Determine the (x, y) coordinate at the center of the cell enclosing the given text.  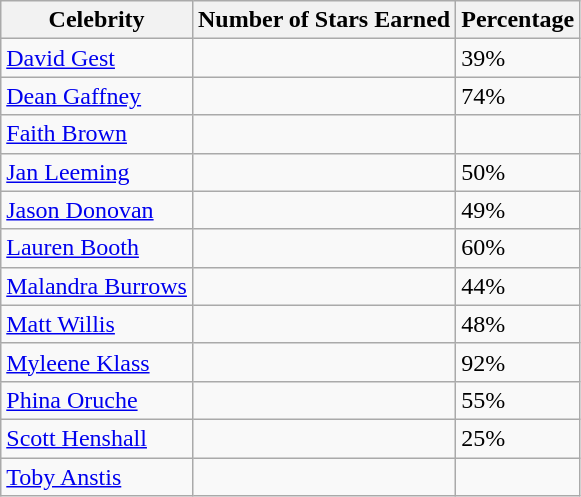
Toby Anstis (97, 477)
55% (518, 400)
Scott Henshall (97, 438)
Malandra Burrows (97, 286)
Number of Stars Earned (324, 20)
48% (518, 324)
Myleene Klass (97, 362)
49% (518, 210)
Jason Donovan (97, 210)
25% (518, 438)
Jan Leeming (97, 172)
Faith Brown (97, 134)
Percentage (518, 20)
David Gest (97, 58)
Celebrity (97, 20)
74% (518, 96)
39% (518, 58)
60% (518, 248)
44% (518, 286)
Dean Gaffney (97, 96)
50% (518, 172)
Lauren Booth (97, 248)
92% (518, 362)
Phina Oruche (97, 400)
Matt Willis (97, 324)
